Search for the cell housing the specified text and yield its [X, Y] center coordinate. 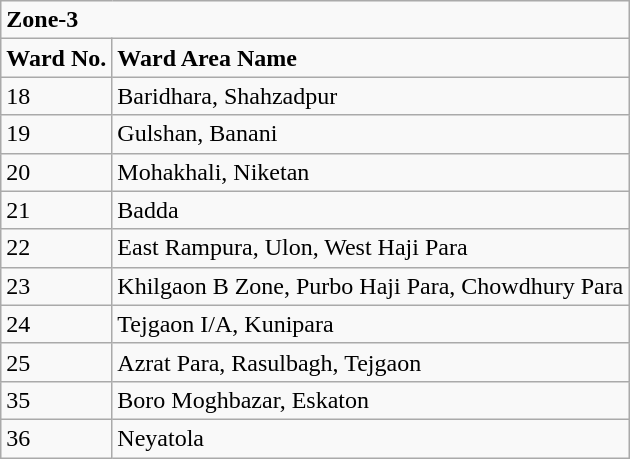
Badda [370, 210]
Ward Area Name [370, 58]
East Rampura, Ulon, West Haji Para [370, 248]
Neyatola [370, 438]
20 [56, 172]
24 [56, 324]
18 [56, 96]
Boro Moghbazar, Eskaton [370, 400]
Baridhara, Shahzadpur [370, 96]
35 [56, 400]
Ward No. [56, 58]
Khilgaon B Zone, Purbo Haji Para, Chowdhury Para [370, 286]
Gulshan, Banani [370, 134]
Mohakhali, Niketan [370, 172]
19 [56, 134]
Tejgaon I/A, Kunipara [370, 324]
21 [56, 210]
Zone-3 [315, 20]
23 [56, 286]
22 [56, 248]
36 [56, 438]
25 [56, 362]
Azrat Para, Rasulbagh, Tejgaon [370, 362]
